Output the [X, Y] coordinate of the center of the cell containing the given text.  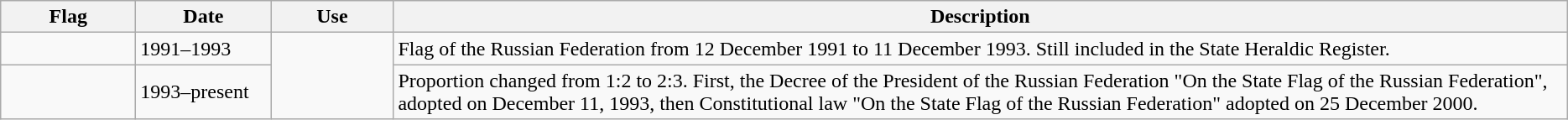
Flag of the Russian Federation from 12 December 1991 to 11 December 1993. Still included in the State Heraldic Register. [980, 49]
Date [203, 17]
Flag [69, 17]
Use [332, 17]
1993–present [203, 92]
1991–1993 [203, 49]
Description [980, 17]
